Detect which cell encompasses the target text, then output its [x, y] center coordinate. 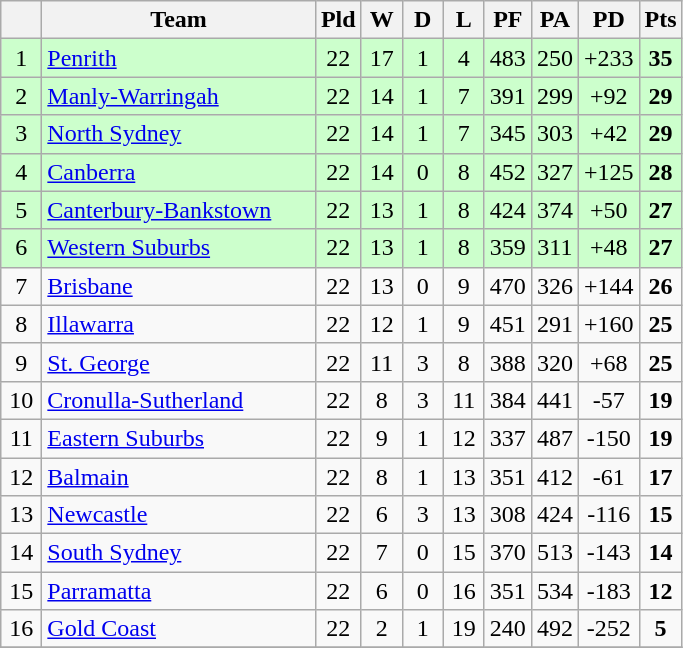
Gold Coast [179, 629]
North Sydney [179, 134]
PF [508, 20]
240 [508, 629]
South Sydney [179, 553]
492 [554, 629]
384 [508, 400]
+125 [608, 172]
-57 [608, 400]
Illawarra [179, 324]
+144 [608, 286]
Balmain [179, 477]
+48 [608, 248]
-61 [608, 477]
PD [608, 20]
327 [554, 172]
391 [508, 96]
+68 [608, 362]
441 [554, 400]
Manly-Warringah [179, 96]
388 [508, 362]
513 [554, 553]
337 [508, 438]
+233 [608, 58]
Canterbury-Bankstown [179, 210]
St. George [179, 362]
+92 [608, 96]
291 [554, 324]
Pld [338, 20]
412 [554, 477]
303 [554, 134]
483 [508, 58]
452 [508, 172]
35 [660, 58]
Parramatta [179, 591]
D [422, 20]
451 [508, 324]
Penrith [179, 58]
+42 [608, 134]
+50 [608, 210]
308 [508, 515]
-143 [608, 553]
320 [554, 362]
-116 [608, 515]
Newcastle [179, 515]
Cronulla-Sutherland [179, 400]
26 [660, 286]
-183 [608, 591]
374 [554, 210]
250 [554, 58]
PA [554, 20]
W [382, 20]
487 [554, 438]
28 [660, 172]
L [464, 20]
Brisbane [179, 286]
299 [554, 96]
Eastern Suburbs [179, 438]
Pts [660, 20]
326 [554, 286]
-252 [608, 629]
Canberra [179, 172]
311 [554, 248]
Western Suburbs [179, 248]
Team [179, 20]
-150 [608, 438]
345 [508, 134]
470 [508, 286]
10 [22, 400]
359 [508, 248]
370 [508, 553]
+160 [608, 324]
534 [554, 591]
